Output the [X, Y] coordinate of the center of the cell containing the given text.  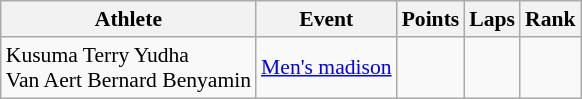
Rank [550, 19]
Event [326, 19]
Men's madison [326, 68]
Laps [492, 19]
Athlete [128, 19]
Points [431, 19]
Kusuma Terry YudhaVan Aert Bernard Benyamin [128, 68]
